Pinpoint the cell where the given text exists, returning its (x, y) midpoint coordinate. 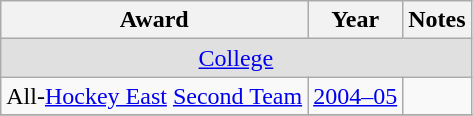
All-Hockey East Second Team (154, 96)
Year (356, 20)
Notes (437, 20)
Award (154, 20)
2004–05 (356, 96)
College (236, 58)
